From the cell containing the given text, extract its center point as (x, y) coordinate. 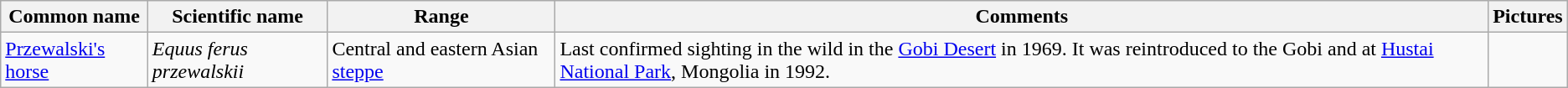
Common name (75, 17)
Range (441, 17)
Scientific name (238, 17)
Last confirmed sighting in the wild in the Gobi Desert in 1969. It was reintroduced to the Gobi and at Hustai National Park, Mongolia in 1992. (1022, 60)
Comments (1022, 17)
Przewalski's horse (75, 60)
Pictures (1528, 17)
Central and eastern Asian steppe (441, 60)
Equus ferus przewalskii (238, 60)
